Pinpoint the cell where the given text exists, returning its [X, Y] midpoint coordinate. 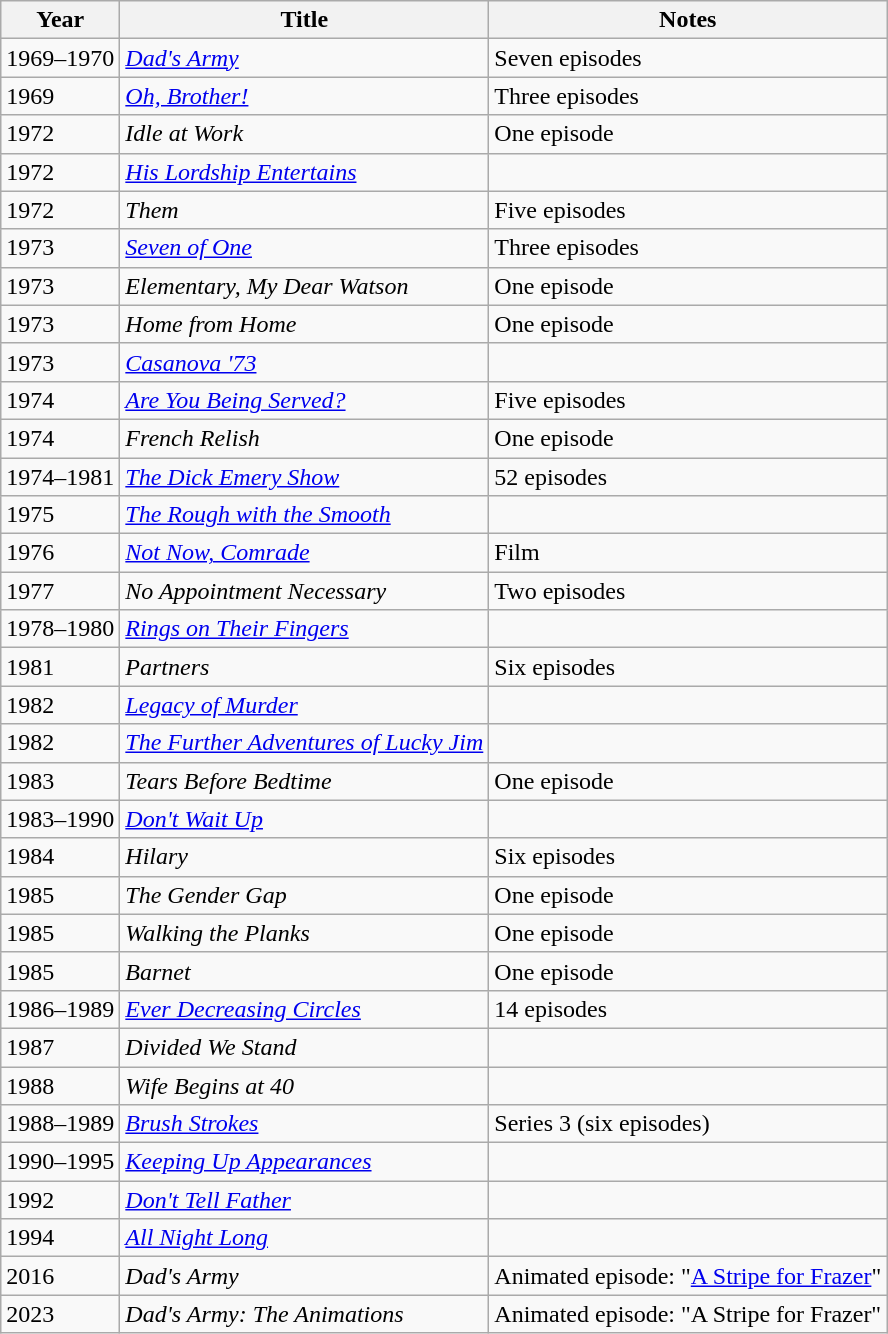
1986–1989 [60, 1009]
French Relish [304, 438]
Rings on Their Fingers [304, 629]
The Gender Gap [304, 895]
Legacy of Murder [304, 705]
1994 [60, 1238]
1975 [60, 515]
Home from Home [304, 324]
Dad's Army: The Animations [304, 1314]
Walking the Planks [304, 933]
1977 [60, 591]
1988–1989 [60, 1124]
Notes [688, 20]
Not Now, Comrade [304, 553]
1976 [60, 553]
Title [304, 20]
Seven of One [304, 248]
1969 [60, 96]
1990–1995 [60, 1162]
Them [304, 210]
The Rough with the Smooth [304, 515]
Ever Decreasing Circles [304, 1009]
Series 3 (six episodes) [688, 1124]
14 episodes [688, 1009]
Brush Strokes [304, 1124]
1988 [60, 1085]
Seven episodes [688, 58]
Two episodes [688, 591]
1984 [60, 857]
Casanova '73 [304, 362]
His Lordship Entertains [304, 172]
1978–1980 [60, 629]
No Appointment Necessary [304, 591]
2016 [60, 1276]
Don't Tell Father [304, 1200]
Keeping Up Appearances [304, 1162]
1981 [60, 667]
Hilary [304, 857]
Divided We Stand [304, 1047]
Oh, Brother! [304, 96]
Year [60, 20]
Film [688, 553]
The Further Adventures of Lucky Jim [304, 743]
Partners [304, 667]
Idle at Work [304, 134]
Barnet [304, 971]
Are You Being Served? [304, 400]
1983–1990 [60, 819]
2023 [60, 1314]
The Dick Emery Show [304, 477]
Elementary, My Dear Watson [304, 286]
Don't Wait Up [304, 819]
1987 [60, 1047]
All Night Long [304, 1238]
Tears Before Bedtime [304, 781]
52 episodes [688, 477]
1969–1970 [60, 58]
Wife Begins at 40 [304, 1085]
1992 [60, 1200]
1983 [60, 781]
1974–1981 [60, 477]
